Return the [X, Y] coordinate for the center point of the cell that contains the specified text.  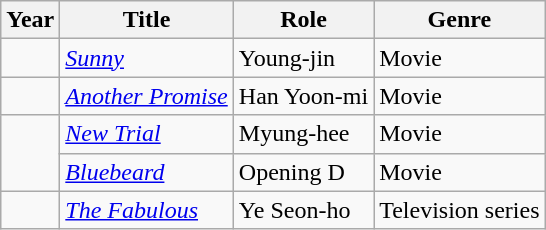
Myung-hee [303, 134]
Another Promise [146, 96]
The Fabulous [146, 210]
Television series [460, 210]
Young-jin [303, 58]
Role [303, 20]
Title [146, 20]
Han Yoon-mi [303, 96]
Bluebeard [146, 172]
Sunny [146, 58]
Genre [460, 20]
New Trial [146, 134]
Year [30, 20]
Opening D [303, 172]
Ye Seon-ho [303, 210]
